Detect which cell encompasses the target text, then output its (X, Y) center coordinate. 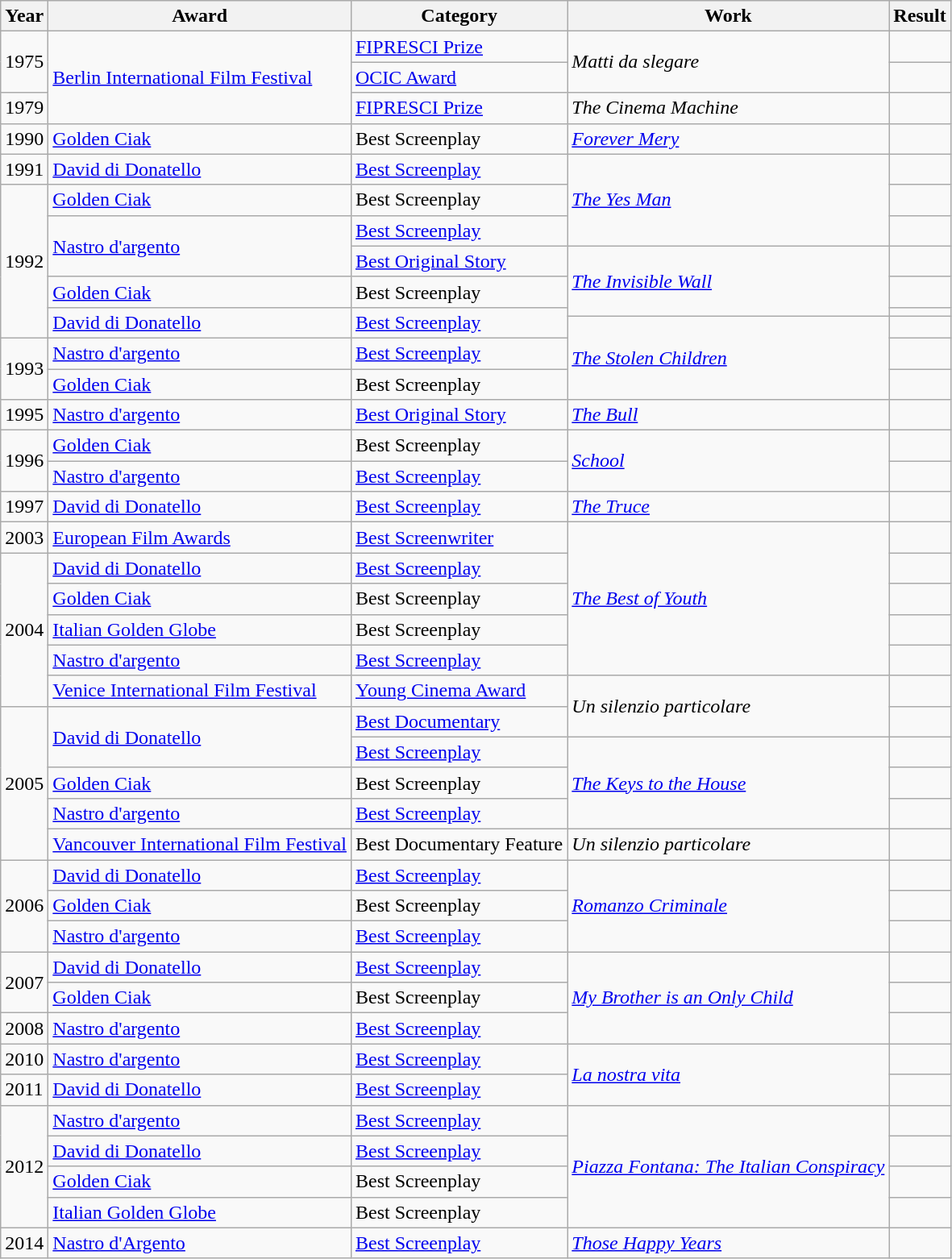
1995 (24, 415)
Best Documentary Feature (459, 844)
2003 (24, 538)
Romanzo Criminale (729, 905)
2014 (24, 1243)
Forever Mery (729, 139)
The Yes Man (729, 200)
2008 (24, 1028)
The Keys to the House (729, 783)
OCIC Award (459, 77)
Those Happy Years (729, 1243)
1993 (24, 368)
2007 (24, 983)
Best Screenwriter (459, 538)
The Cinema Machine (729, 108)
1990 (24, 139)
European Film Awards (200, 538)
Berlin International Film Festival (200, 77)
2005 (24, 783)
The Truce (729, 507)
2004 (24, 629)
Best Documentary (459, 721)
Category (459, 16)
The Best of Youth (729, 599)
Matti da slegare (729, 62)
Award (200, 16)
1996 (24, 461)
School (729, 461)
1975 (24, 62)
1997 (24, 507)
Nastro d'Argento (200, 1243)
The Stolen Children (729, 358)
Venice International Film Festival (200, 691)
My Brother is an Only Child (729, 998)
1991 (24, 169)
The Invisible Wall (729, 280)
Result (920, 16)
2010 (24, 1059)
1979 (24, 108)
2011 (24, 1090)
Piazza Fontana: The Italian Conspiracy (729, 1166)
2006 (24, 905)
2012 (24, 1166)
Vancouver International Film Festival (200, 844)
La nostra vita (729, 1074)
1992 (24, 261)
Year (24, 16)
Young Cinema Award (459, 691)
The Bull (729, 415)
Work (729, 16)
